Return the [x, y] coordinate for the center point of the cell that contains the specified text.  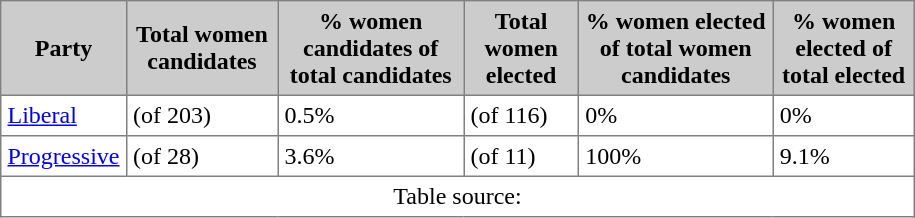
(of 28) [202, 156]
(of 116) [522, 115]
(of 203) [202, 115]
Party [64, 48]
Liberal [64, 115]
Table source: [458, 196]
100% [676, 156]
Total women elected [522, 48]
% women candidates of total candidates [371, 48]
0.5% [371, 115]
3.6% [371, 156]
% women elected of total women candidates [676, 48]
Progressive [64, 156]
(of 11) [522, 156]
9.1% [844, 156]
Total women candidates [202, 48]
% women elected of total elected [844, 48]
